Scan for the cell matching the given text and deliver its [X, Y] coordinate at center. 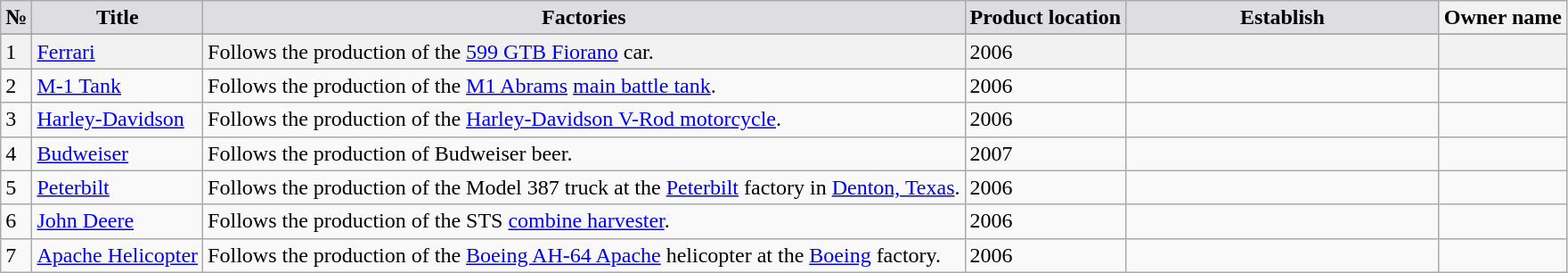
2 [16, 86]
Follows the production of the M1 Abrams main battle tank. [584, 86]
№ [16, 18]
Product location [1046, 18]
Follows the production of Budweiser beer. [584, 153]
Follows the production of the Harley-Davidson V-Rod motorcycle. [584, 120]
Follows the production of the 599 GTB Fiorano car. [584, 52]
Apache Helicopter [118, 255]
Owner name [1502, 18]
4 [16, 153]
Peterbilt [118, 187]
Budweiser [118, 153]
Follows the production of the Model 387 truck at the Peterbilt factory in Denton, Texas. [584, 187]
Title [118, 18]
6 [16, 221]
Harley-Davidson [118, 120]
Follows the production of the STS combine harvester. [584, 221]
Ferrari [118, 52]
Establish [1283, 18]
5 [16, 187]
2007 [1046, 153]
7 [16, 255]
3 [16, 120]
M-1 Tank [118, 86]
Follows the production of the Boeing AH-64 Apache helicopter at the Boeing factory. [584, 255]
1 [16, 52]
Factories [584, 18]
John Deere [118, 221]
